Output the [X, Y] coordinate of the center of the cell containing the given text.  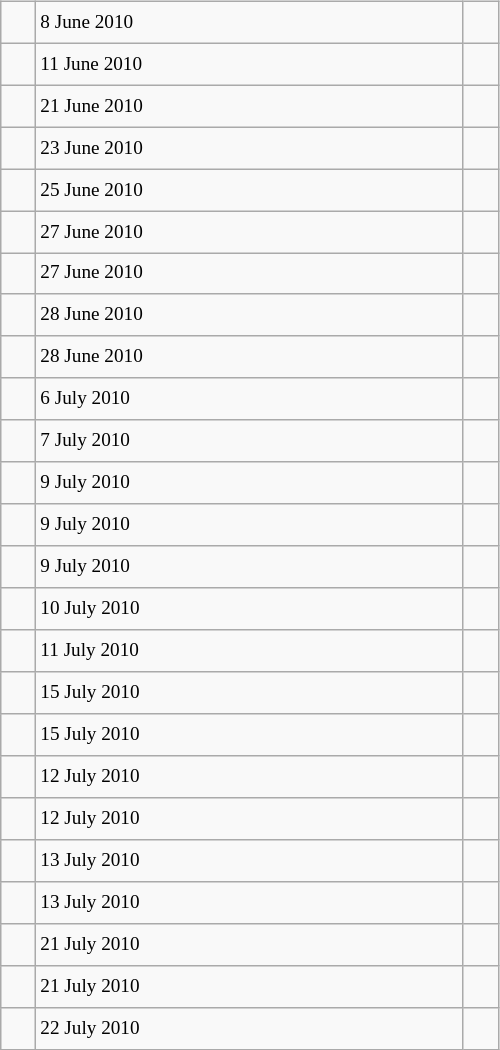
23 June 2010 [250, 148]
22 July 2010 [250, 1028]
11 June 2010 [250, 64]
10 July 2010 [250, 609]
7 July 2010 [250, 441]
8 June 2010 [250, 22]
25 June 2010 [250, 190]
21 June 2010 [250, 106]
6 July 2010 [250, 399]
11 July 2010 [250, 651]
